From the cell containing the given text, extract its center point as (X, Y) coordinate. 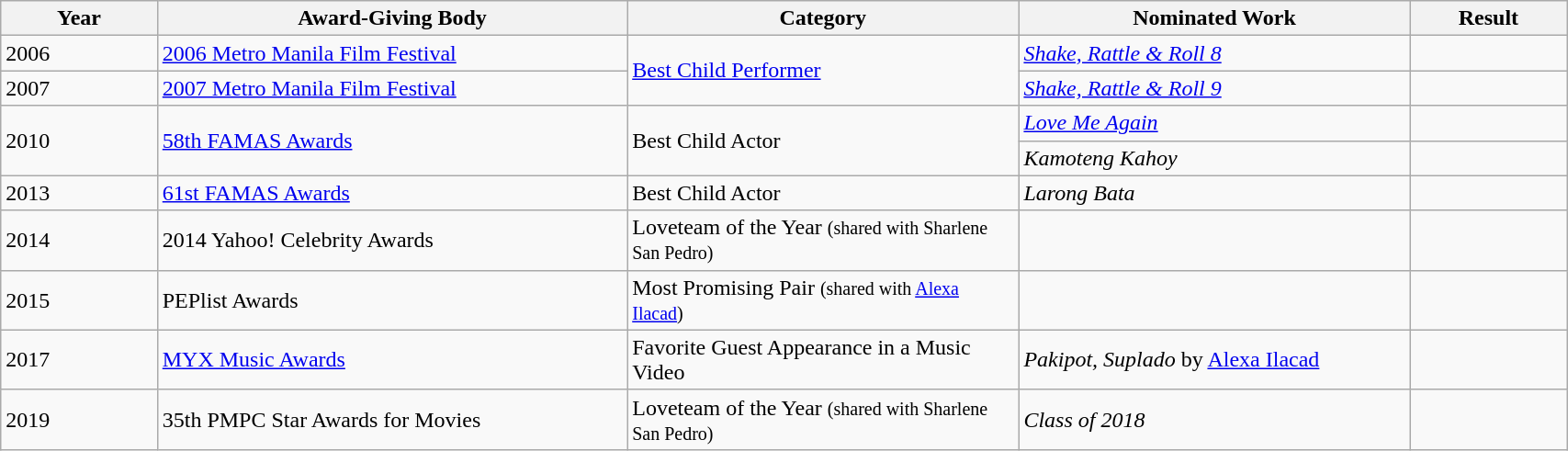
35th PMPC Star Awards for Movies (391, 419)
Kamoteng Kahoy (1214, 158)
2014 Yahoo! Celebrity Awards (391, 241)
MYX Music Awards (391, 360)
Pakipot, Suplado by Alexa Ilacad (1214, 360)
Shake, Rattle & Roll 9 (1214, 88)
2019 (79, 419)
2007 Metro Manila Film Festival (391, 88)
2015 (79, 299)
61st FAMAS Awards (391, 193)
Nominated Work (1214, 18)
2010 (79, 141)
2013 (79, 193)
Best Child Performer (823, 71)
PEPlist Awards (391, 299)
Shake, Rattle & Roll 8 (1214, 53)
Category (823, 18)
Larong Bata (1214, 193)
2006 Metro Manila Film Festival (391, 53)
Love Me Again (1214, 123)
Year (79, 18)
2006 (79, 53)
58th FAMAS Awards (391, 141)
Award-Giving Body (391, 18)
Favorite Guest Appearance in a Music Video (823, 360)
Class of 2018 (1214, 419)
2017 (79, 360)
2007 (79, 88)
Most Promising Pair (shared with Alexa Ilacad) (823, 299)
2014 (79, 241)
Result (1488, 18)
